Determine the (x, y) coordinate at the center of the cell enclosing the given text.  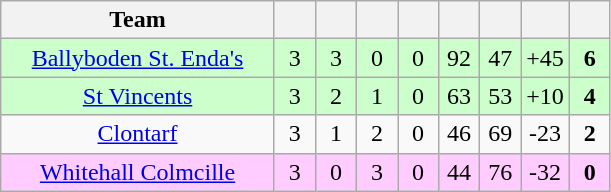
Ballyboden St. Enda's (138, 58)
47 (500, 58)
+45 (546, 58)
53 (500, 96)
76 (500, 172)
92 (460, 58)
Whitehall Colmcille (138, 172)
46 (460, 134)
Clontarf (138, 134)
+10 (546, 96)
63 (460, 96)
Team (138, 20)
69 (500, 134)
-23 (546, 134)
St Vincents (138, 96)
-32 (546, 172)
6 (590, 58)
4 (590, 96)
44 (460, 172)
